Scan for the cell matching the given text and deliver its (x, y) coordinate at center. 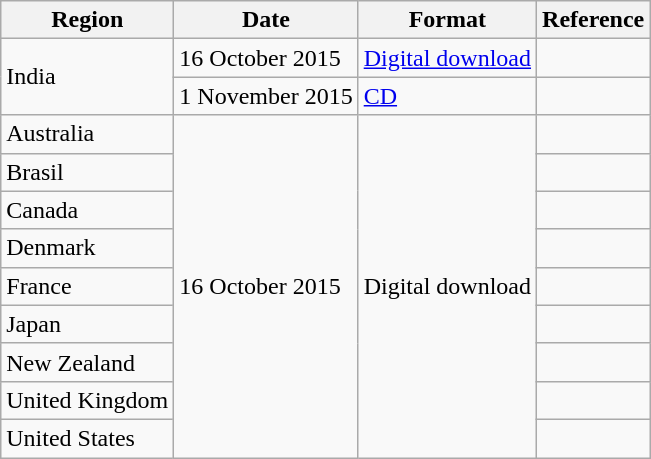
Australia (88, 134)
Brasil (88, 172)
CD (447, 96)
Canada (88, 210)
1 November 2015 (266, 96)
Region (88, 20)
Denmark (88, 248)
Format (447, 20)
Japan (88, 324)
United States (88, 438)
India (88, 77)
United Kingdom (88, 400)
New Zealand (88, 362)
Reference (594, 20)
Date (266, 20)
France (88, 286)
